Capture the cell that displays the provided text and extract its [X, Y] central coordinate. 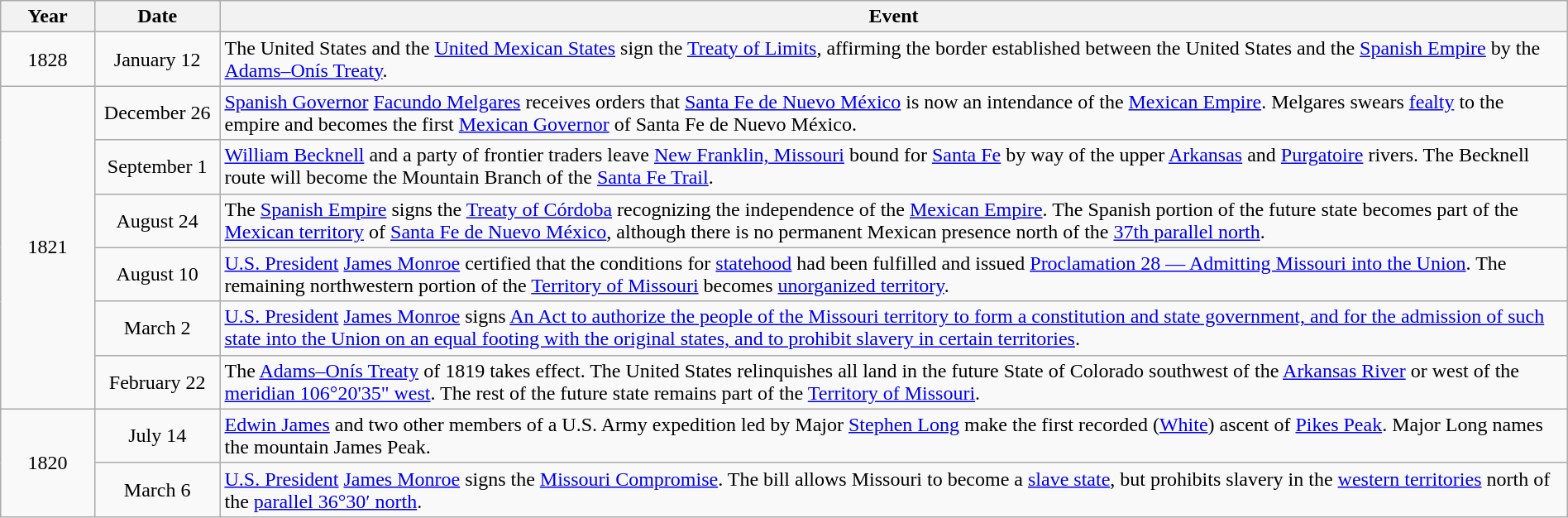
August 10 [157, 275]
December 26 [157, 113]
Event [893, 17]
Date [157, 17]
March 2 [157, 328]
1828 [48, 60]
July 14 [157, 435]
Year [48, 17]
January 12 [157, 60]
September 1 [157, 167]
February 22 [157, 382]
August 24 [157, 220]
March 6 [157, 490]
1820 [48, 463]
1821 [48, 247]
